Extract the [x, y] coordinate from the center of the cell holding the provided text.  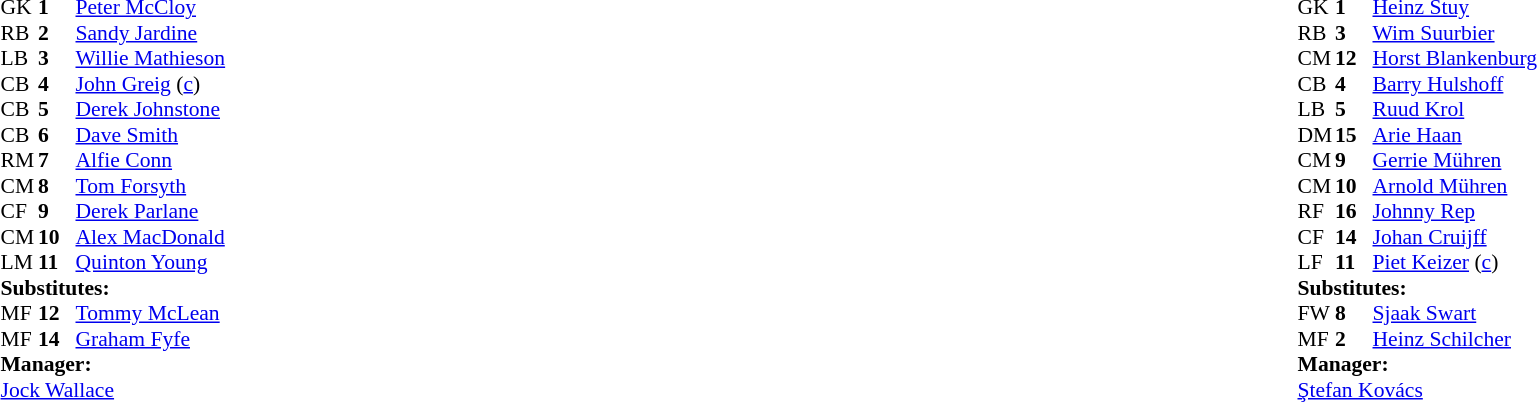
Sandy Jardine [151, 33]
Tommy McLean [151, 313]
Derek Parlane [151, 211]
Tom Forsyth [151, 186]
Willie Mathieson [151, 59]
16 [1354, 211]
Horst Blankenburg [1455, 59]
6 [57, 135]
Alex MacDonald [151, 237]
Arie Haan [1455, 135]
7 [57, 161]
Alfie Conn [151, 161]
Johan Cruijff [1455, 237]
Arnold Mühren [1455, 186]
Barry Hulshoff [1455, 84]
Derek Johnstone [151, 109]
Heinz Schilcher [1455, 339]
Johnny Rep [1455, 211]
Wim Suurbier [1455, 33]
Gerrie Mühren [1455, 161]
Sjaak Swart [1455, 313]
DM [1317, 135]
Dave Smith [151, 135]
Quinton Young [151, 263]
Ruud Krol [1455, 109]
LF [1317, 263]
FW [1317, 313]
Graham Fyfe [151, 339]
LM [19, 263]
RF [1317, 211]
Piet Keizer (c) [1455, 263]
15 [1354, 135]
RM [19, 161]
John Greig (c) [151, 84]
